Detect which cell encompasses the target text, then output its (x, y) center coordinate. 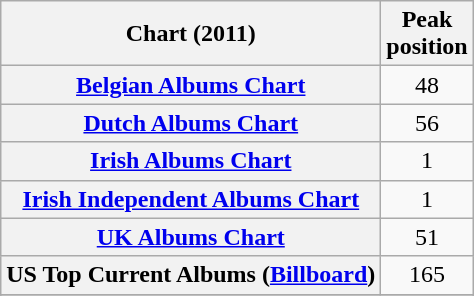
48 (427, 85)
Irish Independent Albums Chart (191, 199)
Irish Albums Chart (191, 161)
UK Albums Chart (191, 237)
Peakposition (427, 34)
Chart (2011) (191, 34)
56 (427, 123)
Dutch Albums Chart (191, 123)
165 (427, 275)
51 (427, 237)
Belgian Albums Chart (191, 85)
US Top Current Albums (Billboard) (191, 275)
